Scan for the cell matching the given text and deliver its [X, Y] coordinate at center. 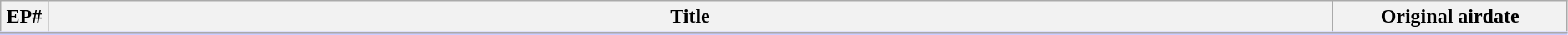
Original airdate [1450, 17]
Title [690, 17]
EP# [24, 17]
